Output the (x, y) coordinate of the center of the cell containing the given text.  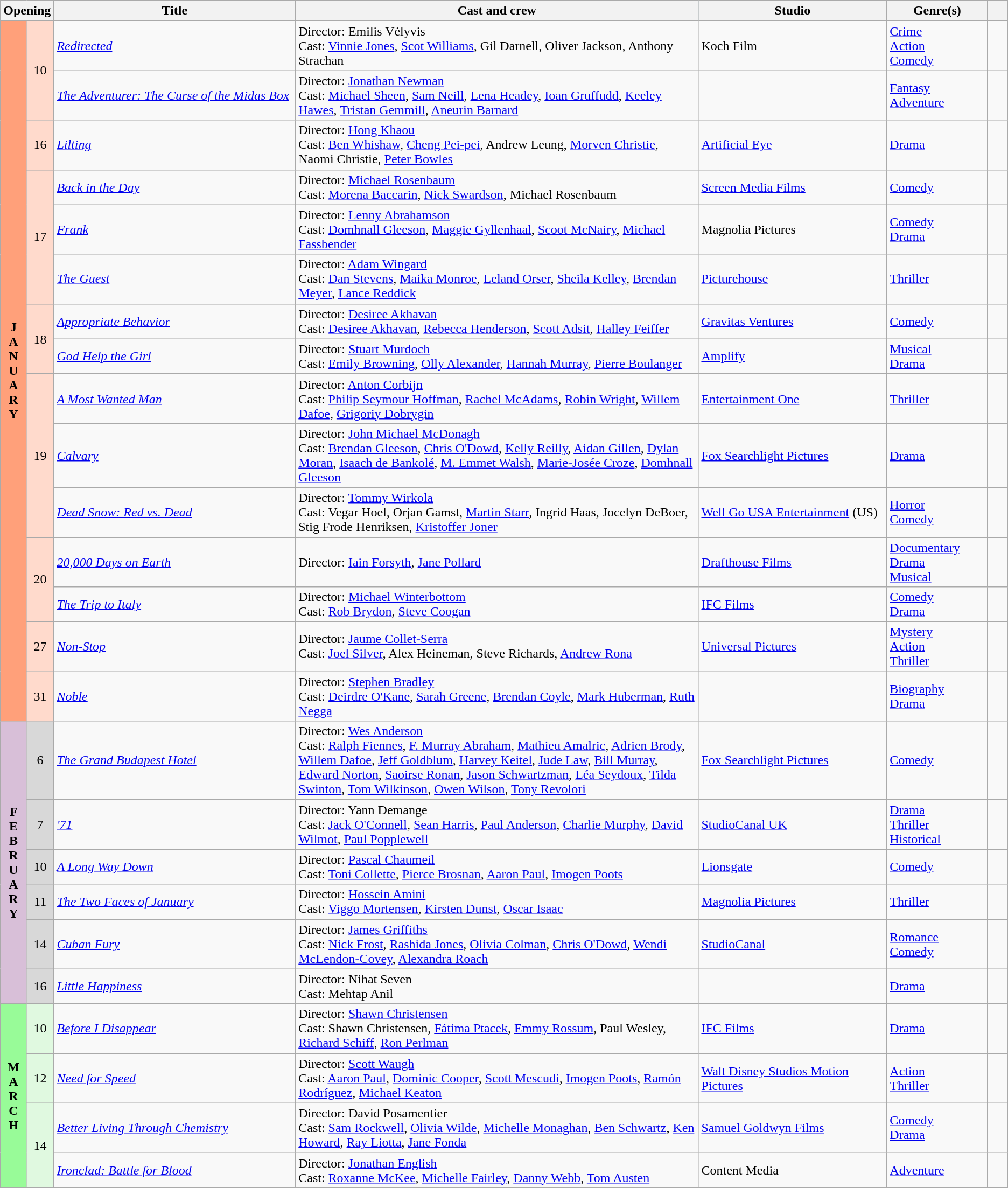
27 (40, 647)
Director: Emilis Vėlyvis Cast: Vinnie Jones, Scot Williams, Gil Darnell, Oliver Jackson, Anthony Strachan (497, 46)
Universal Pictures (793, 647)
Cast and crew (497, 11)
Samuel Goldwyn Films (793, 1128)
Director: Jonathan Newman Cast: Michael Sheen, Sam Neill, Lena Headey, Ioan Gruffudd, Keeley Hawes, Tristan Gemmill, Aneurin Barnard (497, 95)
Lionsgate (793, 867)
20 (40, 579)
11 (40, 902)
Director: Jonathan English Cast: Roxanne McKee, Michelle Fairley, Danny Webb, Tom Austen (497, 1170)
The Two Faces of January (174, 902)
Musical Drama (937, 357)
Walt Disney Studios Motion Pictures (793, 1078)
The Guest (174, 279)
Opening (27, 11)
Back in the Day (174, 187)
Noble (174, 696)
The Adventurer: The Curse of the Midas Box (174, 95)
Title (174, 11)
Director: James Griffiths Cast: Nick Frost, Rashida Jones, Olivia Colman, Chris O'Dowd, Wendi McLendon-Covey, Alexandra Roach (497, 944)
Entertainment One (793, 399)
Director: David Posamentier Cast: Sam Rockwell, Olivia Wilde, Michelle Monaghan, Ben Schwartz, Ken Howard, Ray Liotta, Jane Fonda (497, 1128)
Director: Michael Winterbottom Cast: Rob Brydon, Steve Coogan (497, 604)
Gravitas Ventures (793, 321)
Crime Action Comedy (937, 46)
Fantasy Adventure (937, 95)
Dead Snow: Red vs. Dead (174, 512)
Non-Stop (174, 647)
Documentary Drama Musical (937, 562)
J A N U A R Y (14, 371)
19 (40, 456)
Adventure (937, 1170)
F E B R U A R Y (14, 863)
Drama Thriller Historical (937, 824)
Horror Comedy (937, 512)
Director: Adam Wingard Cast: Dan Stevens, Maika Monroe, Leland Orser, Sheila Kelley, Brendan Meyer, Lance Reddick (497, 279)
Director: Desiree Akhavan Cast: Desiree Akhavan, Rebecca Henderson, Scott Adsit, Halley Feiffer (497, 321)
Redirected (174, 46)
Action Thriller (937, 1078)
StudioCanal UK (793, 824)
Director: Shawn Christensen Cast: Shawn Christensen, Fátima Ptacek, Emmy Rossum, Paul Wesley, Richard Schiff, Ron Perlman (497, 1029)
Frank (174, 229)
Director: Anton Corbijn Cast: Philip Seymour Hoffman, Rachel McAdams, Robin Wright, Willem Dafoe, Grigoriy Dobrygin (497, 399)
A Most Wanted Man (174, 399)
Lilting (174, 145)
Little Happiness (174, 987)
God Help the Girl (174, 357)
20,000 Days on Earth (174, 562)
Director: Hong Khaou Cast: Ben Whishaw, Cheng Pei-pei, Andrew Leung, Morven Christie, Naomi Christie, Peter Bowles (497, 145)
Director: Stephen Bradley Cast: Deirdre O'Kane, Sarah Greene, Brendan Coyle, Mark Huberman, Ruth Negga (497, 696)
Director: Scott Waugh Cast: Aaron Paul, Dominic Cooper, Scott Mescudi, Imogen Poots, Ramón Rodríguez, Michael Keaton (497, 1078)
Need for Speed (174, 1078)
Genre(s) (937, 11)
Cuban Fury (174, 944)
12 (40, 1078)
Director: Michael Rosenbaum Cast: Morena Baccarin, Nick Swardson, Michael Rosenbaum (497, 187)
Director: Stuart Murdoch Cast: Emily Browning, Olly Alexander, Hannah Murray, Pierre Boulanger (497, 357)
Before I Disappear (174, 1029)
Mystery Action Thriller (937, 647)
M A R C H (14, 1095)
Director: Nihat Seven Cast: Mehtap Anil (497, 987)
Director: Pascal Chaumeil Cast: Toni Collette, Pierce Brosnan, Aaron Paul, Imogen Poots (497, 867)
Screen Media Films (793, 187)
Calvary (174, 456)
Director: Hossein Amini Cast: Viggo Mortensen, Kirsten Dunst, Oscar Isaac (497, 902)
The Trip to Italy (174, 604)
17 (40, 237)
Koch Film (793, 46)
StudioCanal (793, 944)
A Long Way Down (174, 867)
Romance Comedy (937, 944)
Drafthouse Films (793, 562)
Content Media (793, 1170)
Director: Lenny Abrahamson Cast: Domhnall Gleeson, Maggie Gyllenhaal, Scoot McNairy, Michael Fassbender (497, 229)
Director: Yann Demange Cast: Jack O'Connell, Sean Harris, Paul Anderson, Charlie Murphy, David Wilmot, Paul Popplewell (497, 824)
Biography Drama (937, 696)
31 (40, 696)
18 (40, 339)
Director: Jaume Collet-Serra Cast: Joel Silver, Alex Heineman, Steve Richards, Andrew Rona (497, 647)
Amplify (793, 357)
6 (40, 760)
Better Living Through Chemistry (174, 1128)
7 (40, 824)
Appropriate Behavior (174, 321)
'71 (174, 824)
Picturehouse (793, 279)
Director: Iain Forsyth, Jane Pollard (497, 562)
Director: Tommy Wirkola Cast: Vegar Hoel, Orjan Gamst, Martin Starr, Ingrid Haas, Jocelyn DeBoer, Stig Frode Henriksen, Kristoffer Joner (497, 512)
Ironclad: Battle for Blood (174, 1170)
Artificial Eye (793, 145)
Well Go USA Entertainment (US) (793, 512)
Studio (793, 11)
The Grand Budapest Hotel (174, 760)
